From the cell containing the given text, extract its center point as (x, y) coordinate. 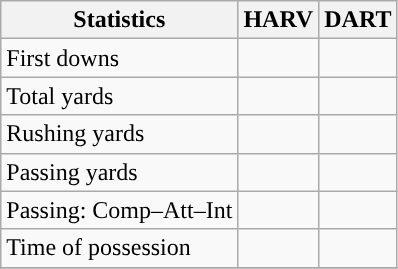
Total yards (120, 96)
Rushing yards (120, 134)
Passing: Comp–Att–Int (120, 210)
First downs (120, 58)
DART (358, 20)
HARV (278, 20)
Statistics (120, 20)
Passing yards (120, 172)
Time of possession (120, 248)
